Extract the (x, y) coordinate from the center of the cell holding the provided text.  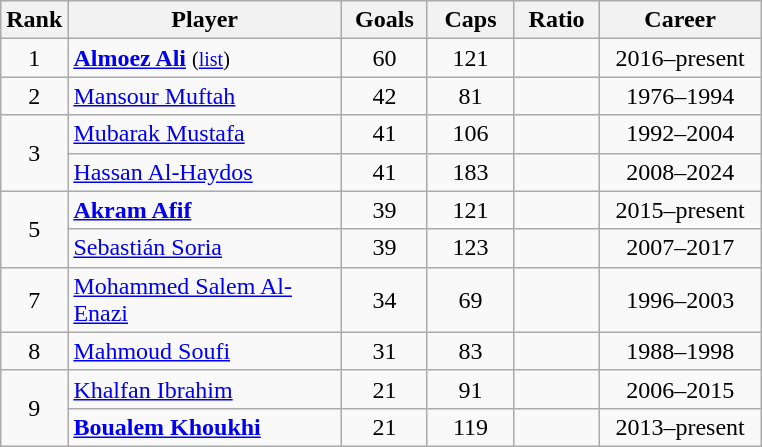
3 (34, 153)
2 (34, 96)
1996–2003 (680, 300)
2006–2015 (680, 389)
Career (680, 20)
2016–present (680, 58)
119 (470, 427)
Caps (470, 20)
34 (384, 300)
Boualem Khoukhi (205, 427)
Goals (384, 20)
Mubarak Mustafa (205, 134)
1976–1994 (680, 96)
1 (34, 58)
31 (384, 351)
9 (34, 408)
83 (470, 351)
81 (470, 96)
Rank (34, 20)
69 (470, 300)
Sebastián Soria (205, 248)
Hassan Al-Haydos (205, 172)
Akram Afif (205, 210)
123 (470, 248)
8 (34, 351)
Khalfan Ibrahim (205, 389)
Mohammed Salem Al-Enazi (205, 300)
1988–1998 (680, 351)
1992–2004 (680, 134)
2013–present (680, 427)
5 (34, 229)
7 (34, 300)
2008–2024 (680, 172)
Almoez Ali (list) (205, 58)
2015–present (680, 210)
2007–2017 (680, 248)
Player (205, 20)
60 (384, 58)
42 (384, 96)
Ratio (557, 20)
Mansour Muftah (205, 96)
91 (470, 389)
Mahmoud Soufi (205, 351)
183 (470, 172)
106 (470, 134)
